Scan for the cell matching the given text and deliver its (X, Y) coordinate at center. 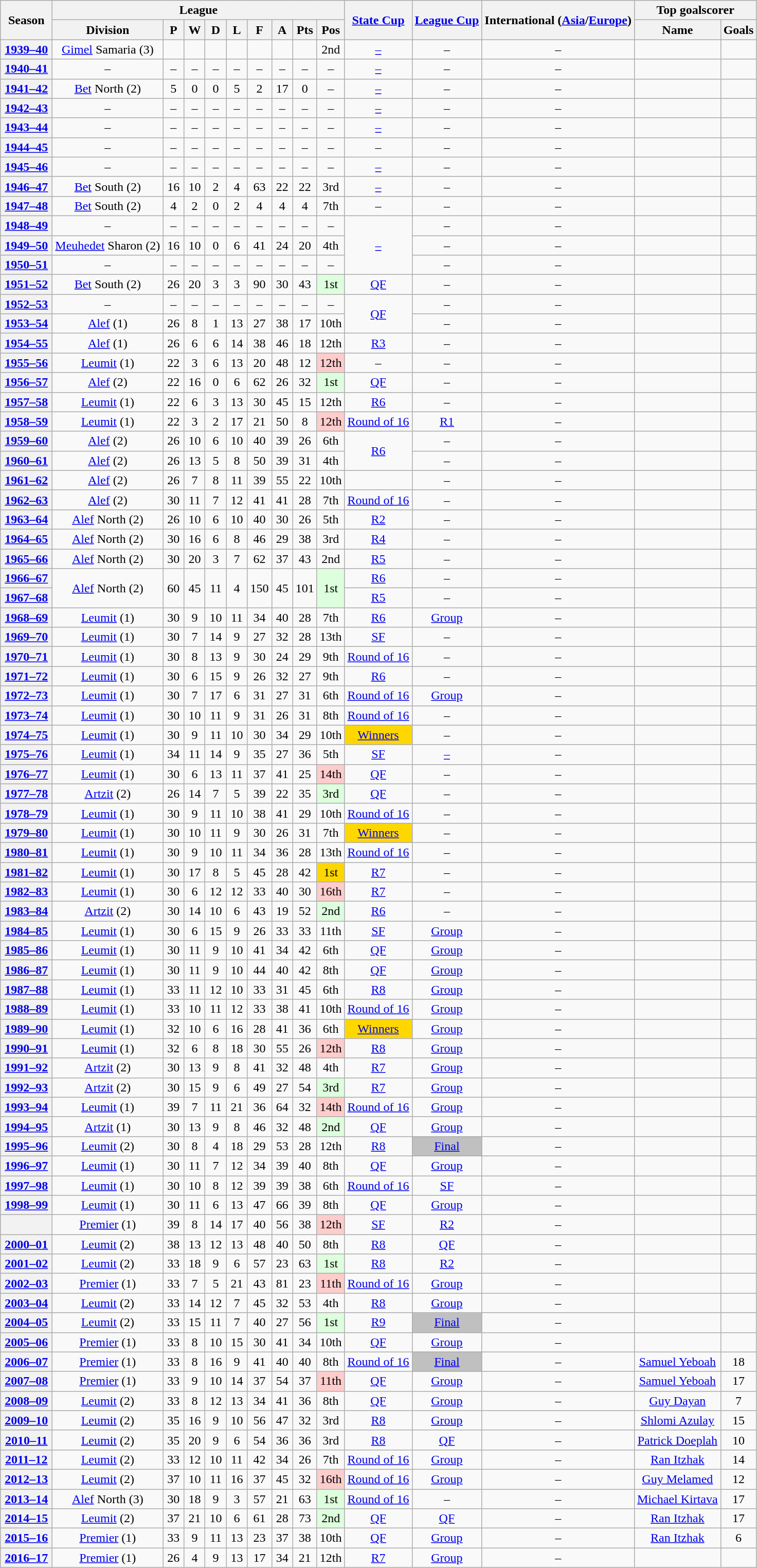
1965–66 (27, 558)
1946–47 (27, 186)
Michael Kirtava (677, 1499)
F (259, 30)
2000–01 (27, 1244)
1941–42 (27, 89)
1960–61 (27, 461)
1947–48 (27, 206)
1979–80 (27, 833)
1985–86 (27, 950)
60 (174, 588)
1988–89 (27, 1009)
25 (304, 774)
1967–68 (27, 598)
Patrick Doeplah (677, 1440)
1944–45 (27, 147)
Pos (331, 30)
1951–52 (27, 285)
2016–17 (27, 1558)
1954–55 (27, 343)
R3 (378, 343)
66 (282, 1205)
2008–09 (27, 1401)
1953–54 (27, 324)
1987–88 (27, 990)
Bet North (2) (108, 89)
1993–94 (27, 1107)
1980–81 (27, 852)
1998–99 (27, 1205)
1962–63 (27, 500)
1958–59 (27, 421)
1992–93 (27, 1087)
Guy Dayan (677, 1401)
2009–10 (27, 1420)
1948–49 (27, 225)
2014–15 (27, 1519)
1940–41 (27, 69)
19 (282, 911)
1970–71 (27, 657)
2004–05 (27, 1323)
Shlomi Azulay (677, 1420)
2011–12 (27, 1459)
Division (108, 30)
L (237, 30)
1996–97 (27, 1166)
1957–58 (27, 402)
1977–78 (27, 794)
1969–70 (27, 637)
League Cup (447, 20)
Goals (738, 30)
2006–07 (27, 1362)
2003–04 (27, 1303)
International (Asia/Europe) (558, 20)
1986–87 (27, 970)
Pts (304, 30)
1982–83 (27, 892)
Top goalscorer (695, 10)
1943–44 (27, 128)
1981–82 (27, 872)
1983–84 (27, 911)
D (216, 30)
1972–73 (27, 696)
64 (282, 1107)
52 (304, 911)
1 (216, 324)
1950–51 (27, 265)
1974–75 (27, 735)
1976–77 (27, 774)
1942–43 (27, 108)
Gimel Samaria (3) (108, 49)
2005–06 (27, 1342)
1964–65 (27, 539)
81 (282, 1283)
90 (259, 285)
2015–16 (27, 1538)
R1 (447, 421)
44 (259, 970)
1997–98 (27, 1185)
R9 (378, 1323)
1952–53 (27, 304)
1975–76 (27, 754)
State Cup (378, 20)
1984–85 (27, 931)
Season (27, 20)
W (194, 30)
2013–14 (27, 1499)
2012–13 (27, 1479)
49 (259, 1087)
2007–08 (27, 1381)
1989–90 (27, 1029)
1990–91 (27, 1048)
1971–72 (27, 676)
1991–92 (27, 1068)
1939–40 (27, 49)
R4 (378, 539)
1959–60 (27, 441)
101 (304, 588)
1956–57 (27, 382)
1945–46 (27, 167)
73 (304, 1519)
1966–67 (27, 578)
Name (677, 30)
150 (259, 588)
A (282, 30)
1955–56 (27, 363)
League (199, 10)
2001–02 (27, 1264)
Meuhedet Sharon (2) (108, 245)
2010–11 (27, 1440)
P (174, 30)
1995–96 (27, 1146)
Guy Melamed (677, 1479)
Alef North (3) (108, 1499)
Artzit (1) (108, 1126)
1963–64 (27, 519)
61 (259, 1519)
1973–74 (27, 715)
1949–50 (27, 245)
2002–03 (27, 1283)
1994–95 (27, 1126)
1968–69 (27, 618)
1978–79 (27, 813)
1961–62 (27, 480)
